Pinpoint the cell where the given text exists, returning its (x, y) midpoint coordinate. 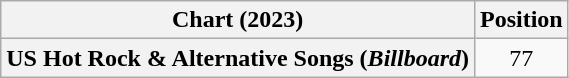
US Hot Rock & Alternative Songs (Billboard) (238, 58)
Chart (2023) (238, 20)
Position (521, 20)
77 (521, 58)
